Return [x, y] of the center of cell containing provided text 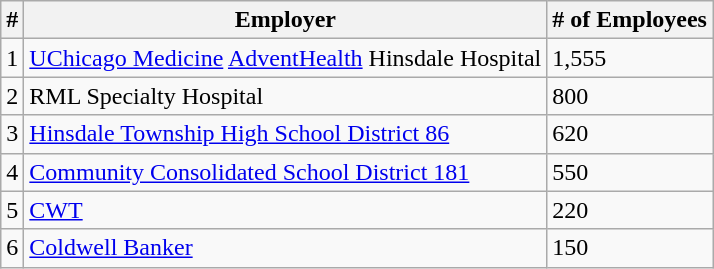
RML Specialty Hospital [286, 96]
Community Consolidated School District 181 [286, 172]
800 [630, 96]
5 [12, 210]
# [12, 20]
Coldwell Banker [286, 248]
6 [12, 248]
2 [12, 96]
CWT [286, 210]
150 [630, 248]
1 [12, 58]
220 [630, 210]
# of Employees [630, 20]
4 [12, 172]
620 [630, 134]
Employer [286, 20]
1,555 [630, 58]
3 [12, 134]
UChicago Medicine AdventHealth Hinsdale Hospital [286, 58]
Hinsdale Township High School District 86 [286, 134]
550 [630, 172]
